Determine the [x, y] coordinate at the center of the cell enclosing the given text.  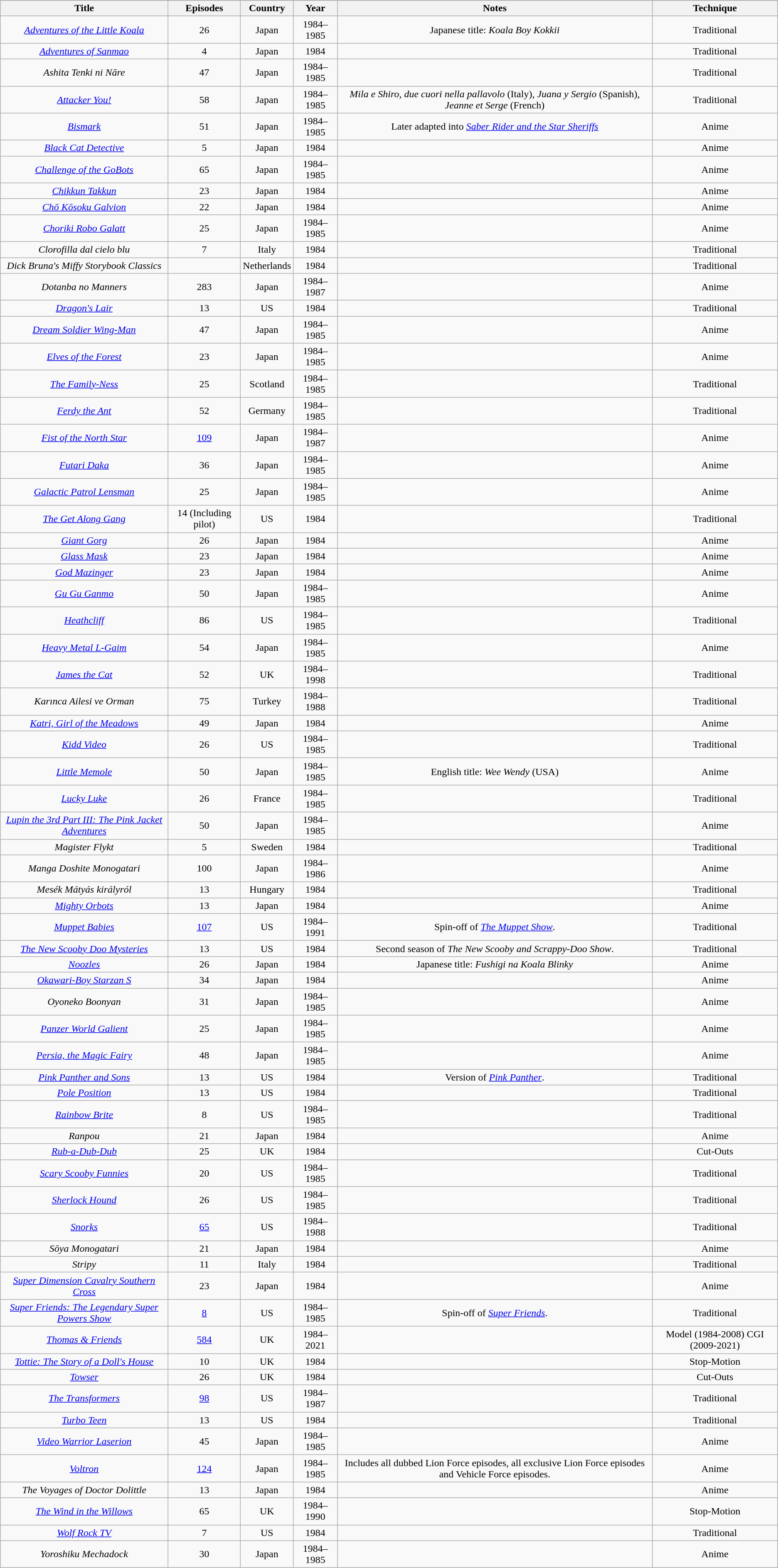
36 [204, 465]
Includes all dubbed Lion Force episodes, all exclusive Lion Force episodes and Vehicle Force episodes. [495, 1469]
Gu Gu Ganmo [84, 593]
107 [204, 927]
Snorks [84, 1227]
10 [204, 1361]
The New Scooby Doo Mysteries [84, 948]
51 [204, 126]
Magister Flykt [84, 847]
James the Cat [84, 675]
Pole Position [84, 1093]
1984–1991 [315, 927]
The Get Along Gang [84, 519]
Bismark [84, 126]
20 [204, 1173]
Muppet Babies [84, 927]
The Family-Ness [84, 384]
Chō Kōsoku Galvion [84, 207]
14 (Including pilot) [204, 519]
22 [204, 207]
1984–1990 [315, 1511]
Attacker You! [84, 100]
Sōya Monogatari [84, 1248]
Stripy [84, 1264]
English title: Wee Wendy (USA) [495, 771]
Ranpou [84, 1136]
Mesék Mátyás királyról [84, 890]
Notes [495, 8]
Lucky Luke [84, 799]
Year [315, 8]
Persia, the Magic Fairy [84, 1056]
Title [84, 8]
4 [204, 51]
Tottie: The Story of a Doll's House [84, 1361]
48 [204, 1056]
Lupin the 3rd Part III: The Pink Jacket Adventures [84, 825]
Pink Panther and Sons [84, 1077]
Clorofilla dal cielo blu [84, 249]
Version of Pink Panther. [495, 1077]
31 [204, 1002]
Hungary [267, 890]
Towser [84, 1377]
Japanese title: Koala Boy Kokkii [495, 30]
Super Dimension Cavalry Southern Cross [84, 1286]
124 [204, 1469]
109 [204, 438]
Ashita Tenki ni Nāre [84, 72]
Karınca Ailesi ve Orman [84, 702]
1984–2021 [315, 1340]
Wolf Rock TV [84, 1533]
1984–1998 [315, 675]
Germany [267, 411]
Adventures of Sanmao [84, 51]
Sweden [267, 847]
Galactic Patrol Lensman [84, 492]
Dick Bruna's Miffy Storybook Classics [84, 266]
Mighty Orbots [84, 906]
30 [204, 1554]
Scotland [267, 384]
Elves of the Forest [84, 357]
Adventures of the Little Koala [84, 30]
Manga Doshite Monogatari [84, 869]
98 [204, 1399]
Model (1984-2008) CGI (2009-2021) [715, 1340]
11 [204, 1264]
The Wind in the Willows [84, 1511]
Heathcliff [84, 620]
Little Memole [84, 771]
Spin-off of The Muppet Show. [495, 927]
Panzer World Galient [84, 1029]
Fist of the North Star [84, 438]
49 [204, 723]
86 [204, 620]
Episodes [204, 8]
France [267, 799]
Netherlands [267, 266]
Super Friends: The Legendary Super Powers Show [84, 1312]
Rub-a-Dub-Dub [84, 1152]
Dream Soldier Wing-Man [84, 330]
Turbo Teen [84, 1420]
34 [204, 980]
Thomas & Friends [84, 1340]
Katri, Girl of the Meadows [84, 723]
Dragon's Lair [84, 308]
Video Warrior Laserion [84, 1441]
Giant Gorg [84, 540]
1984–1986 [315, 869]
Rainbow Brite [84, 1115]
283 [204, 287]
Turkey [267, 702]
The Transformers [84, 1399]
Yoroshiku Mechadock [84, 1554]
75 [204, 702]
Mila e Shiro, due cuori nella pallavolo (Italy), Juana y Sergio (Spanish), Jeanne et Serge (French) [495, 100]
Futari Daka [84, 465]
Spin-off of Super Friends. [495, 1312]
Kidd Video [84, 745]
58 [204, 100]
Choriki Robo Galatt [84, 228]
100 [204, 869]
Black Cat Detective [84, 148]
Country [267, 8]
584 [204, 1340]
Glass Mask [84, 556]
Okawari-Boy Starzan S [84, 980]
Scary Scooby Funnies [84, 1173]
45 [204, 1441]
Challenge of the GoBots [84, 170]
Voltron [84, 1469]
Technique [715, 8]
Dotanba no Manners [84, 287]
Heavy Metal L-Gaim [84, 647]
Later adapted into Saber Rider and the Star Sheriffs [495, 126]
Ferdy the Ant [84, 411]
God Mazinger [84, 572]
Sherlock Hound [84, 1200]
54 [204, 647]
Oyoneko Boonyan [84, 1002]
Noozles [84, 964]
Japanese title: Fushigi na Koala Blinky [495, 964]
Chikkun Takkun [84, 191]
Second season of The New Scooby and Scrappy-Doo Show. [495, 948]
The Voyages of Doctor Dolittle [84, 1490]
